Find where the given text appears and provide that cell's center as [X, Y] coordinate. 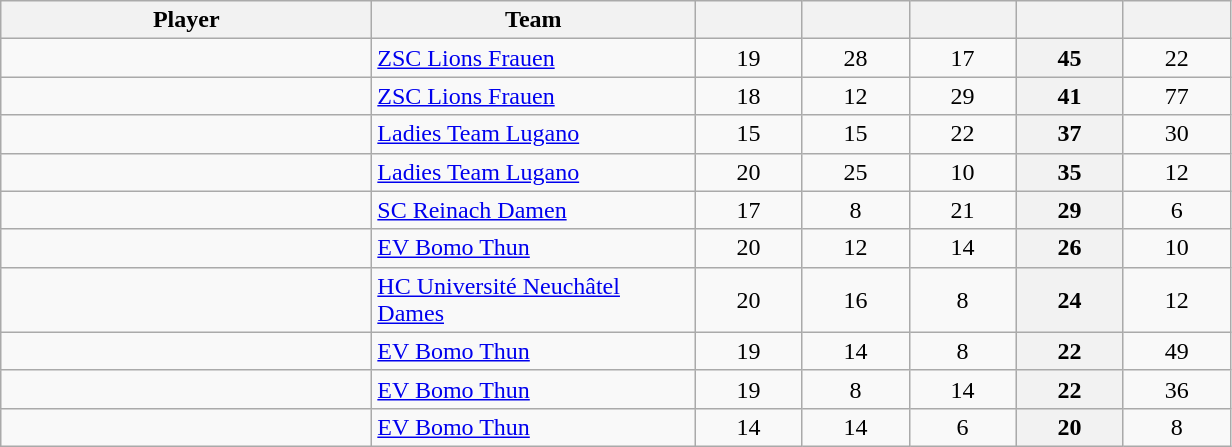
37 [1070, 134]
21 [962, 210]
30 [1176, 134]
SC Reinach Damen [534, 210]
36 [1176, 389]
16 [856, 300]
Player [186, 20]
24 [1070, 300]
Team [534, 20]
35 [1070, 172]
18 [748, 96]
HC Université Neuchâtel Dames [534, 300]
26 [1070, 248]
25 [856, 172]
45 [1070, 58]
77 [1176, 96]
41 [1070, 96]
28 [856, 58]
49 [1176, 351]
